Detect which cell encompasses the target text, then output its (X, Y) center coordinate. 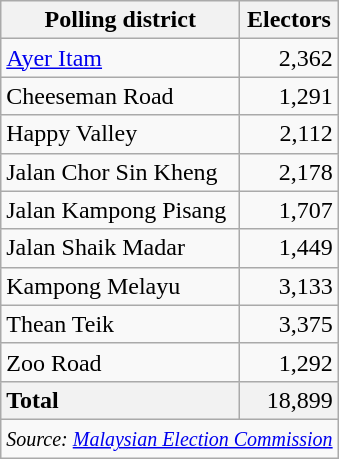
1,449 (289, 248)
2,362 (289, 58)
Jalan Kampong Pisang (120, 210)
Jalan Chor Sin Kheng (120, 172)
1,291 (289, 96)
Electors (289, 20)
Zoo Road (120, 362)
Total (120, 400)
2,178 (289, 172)
3,375 (289, 324)
Cheeseman Road (120, 96)
1,707 (289, 210)
1,292 (289, 362)
18,899 (289, 400)
Polling district (120, 20)
Kampong Melayu (120, 286)
Jalan Shaik Madar (120, 248)
2,112 (289, 134)
Ayer Itam (120, 58)
Source: Malaysian Election Commission (170, 438)
3,133 (289, 286)
Thean Teik (120, 324)
Happy Valley (120, 134)
